For the text-containing cell, return its midpoint in [X, Y] coordinate format. 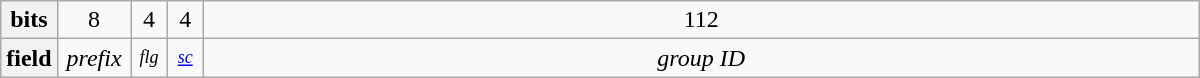
field [29, 58]
112 [701, 20]
sc [185, 58]
bits [29, 20]
flg [149, 58]
group ID [701, 58]
prefix [94, 58]
8 [94, 20]
